Return [X, Y] of the center of cell containing provided text 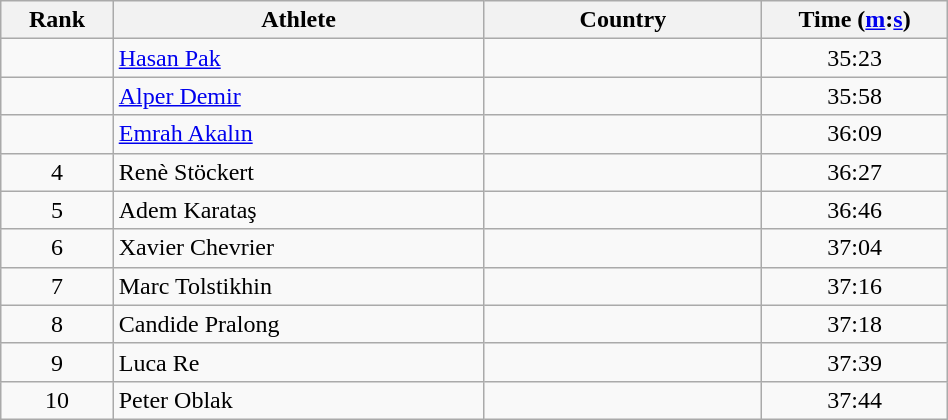
Rank [57, 20]
37:16 [854, 286]
36:46 [854, 210]
35:58 [854, 96]
4 [57, 172]
Xavier Chevrier [298, 248]
35:23 [854, 58]
37:18 [854, 324]
Hasan Pak [298, 58]
Peter Oblak [298, 400]
8 [57, 324]
5 [57, 210]
Country [623, 20]
Alper Demir [298, 96]
37:39 [854, 362]
Athlete [298, 20]
36:09 [854, 134]
Time (m:s) [854, 20]
37:04 [854, 248]
7 [57, 286]
6 [57, 248]
Marc Tolstikhin [298, 286]
Emrah Akalın [298, 134]
37:44 [854, 400]
9 [57, 362]
36:27 [854, 172]
Candide Pralong [298, 324]
Adem Karataş [298, 210]
10 [57, 400]
Luca Re [298, 362]
Renè Stöckert [298, 172]
